Scan for the cell matching the given text and deliver its (X, Y) coordinate at center. 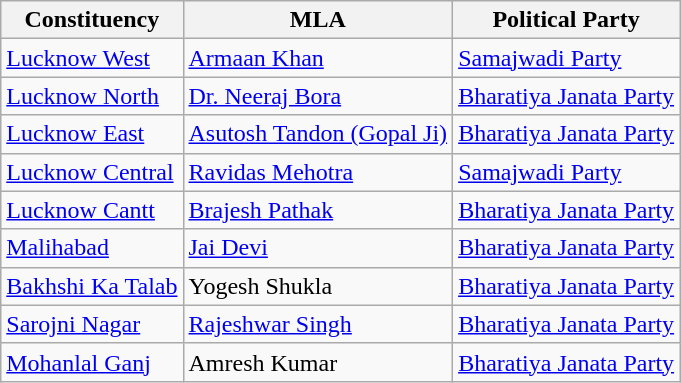
Lucknow North (92, 96)
Sarojni Nagar (92, 324)
Malihabad (92, 248)
Asutosh Tandon (Gopal Ji) (318, 134)
Political Party (566, 20)
Lucknow Central (92, 172)
Armaan Khan (318, 58)
Yogesh Shukla (318, 286)
Bakhshi Ka Talab (92, 286)
Amresh Kumar (318, 362)
Lucknow West (92, 58)
Lucknow East (92, 134)
Dr. Neeraj Bora (318, 96)
Mohanlal Ganj (92, 362)
Lucknow Cantt (92, 210)
Brajesh Pathak (318, 210)
Constituency (92, 20)
Ravidas Mehotra (318, 172)
MLA (318, 20)
Jai Devi (318, 248)
Rajeshwar Singh (318, 324)
